Find where the given text appears and provide that cell's center as [x, y] coordinate. 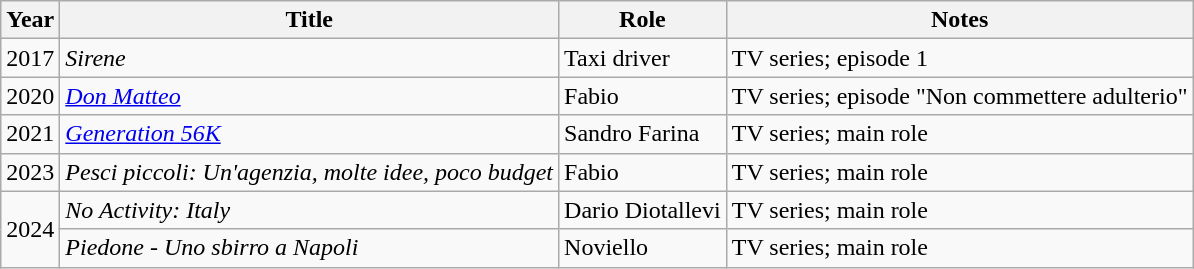
Noviello [643, 248]
2023 [30, 172]
2021 [30, 134]
TV series; episode 1 [960, 58]
Sirene [310, 58]
TV series; episode "Non commettere adulterio" [960, 96]
Generation 56K [310, 134]
2017 [30, 58]
Role [643, 20]
Don Matteo [310, 96]
Year [30, 20]
2024 [30, 229]
Taxi driver [643, 58]
Dario Diotallevi [643, 210]
No Activity: Italy [310, 210]
2020 [30, 96]
Sandro Farina [643, 134]
Title [310, 20]
Pesci piccoli: Un'agenzia, molte idee, poco budget [310, 172]
Piedone - Uno sbirro a Napoli [310, 248]
Notes [960, 20]
